Identify which cell holds the provided text, then report its (x, y) central coordinate. 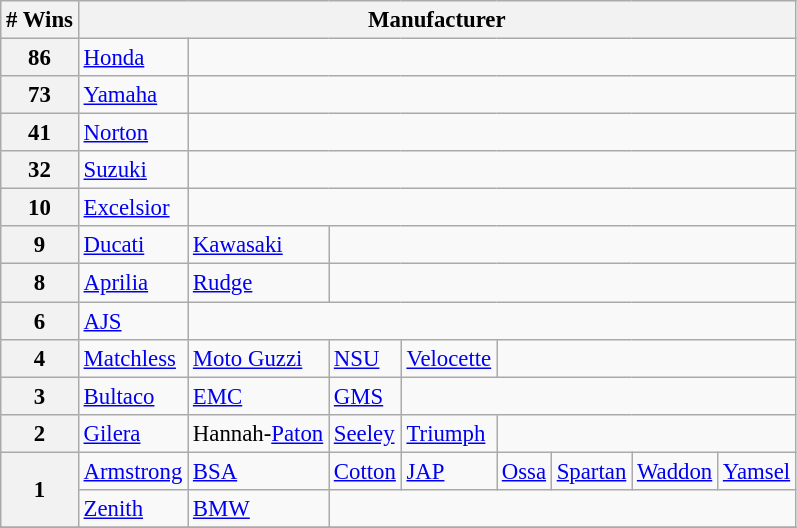
2 (40, 433)
9 (40, 245)
41 (40, 133)
BMW (258, 509)
6 (40, 321)
Bultaco (132, 396)
Cotton (366, 471)
4 (40, 358)
Zenith (132, 509)
JAP (448, 471)
EMC (258, 396)
Seeley (366, 433)
Yamaha (132, 95)
8 (40, 283)
Kawasaki (258, 245)
AJS (132, 321)
73 (40, 95)
Gilera (132, 433)
Hannah-Paton (258, 433)
Manufacturer (436, 20)
Ducati (132, 245)
Norton (132, 133)
NSU (366, 358)
10 (40, 208)
Moto Guzzi (258, 358)
Matchless (132, 358)
Excelsior (132, 208)
Rudge (258, 283)
86 (40, 58)
Spartan (591, 471)
Armstrong (132, 471)
GMS (366, 396)
BSA (258, 471)
Velocette (448, 358)
Yamsel (757, 471)
Suzuki (132, 170)
# Wins (40, 20)
Waddon (675, 471)
Aprilia (132, 283)
Triumph (448, 433)
Honda (132, 58)
32 (40, 170)
3 (40, 396)
1 (40, 490)
Ossa (524, 471)
